Locate the cell with the specified text and output its [X, Y] center coordinate. 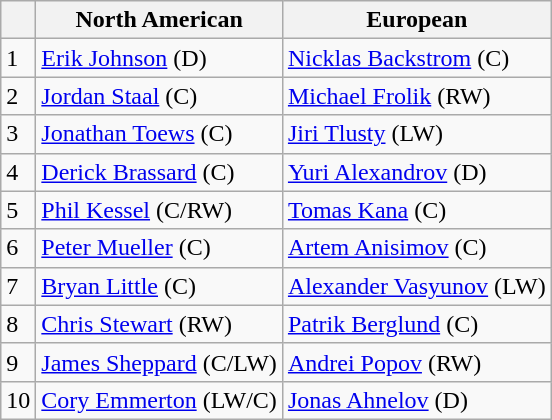
3 [18, 134]
2 [18, 96]
Bryan Little (C) [160, 286]
Michael Frolik (RW) [416, 96]
8 [18, 324]
1 [18, 58]
10 [18, 400]
Jordan Staal (C) [160, 96]
Phil Kessel (C/RW) [160, 210]
European [416, 20]
Jonas Ahnelov (D) [416, 400]
5 [18, 210]
Peter Mueller (C) [160, 248]
Cory Emmerton (LW/C) [160, 400]
Patrik Berglund (C) [416, 324]
Yuri Alexandrov (D) [416, 172]
6 [18, 248]
9 [18, 362]
Tomas Kana (C) [416, 210]
Chris Stewart (RW) [160, 324]
Andrei Popov (RW) [416, 362]
Alexander Vasyunov (LW) [416, 286]
Derick Brassard (C) [160, 172]
Artem Anisimov (C) [416, 248]
Nicklas Backstrom (C) [416, 58]
7 [18, 286]
James Sheppard (C/LW) [160, 362]
Erik Johnson (D) [160, 58]
Jiri Tlusty (LW) [416, 134]
North American [160, 20]
4 [18, 172]
Jonathan Toews (C) [160, 134]
